Determine the (X, Y) coordinate at the center of the cell enclosing the given text.  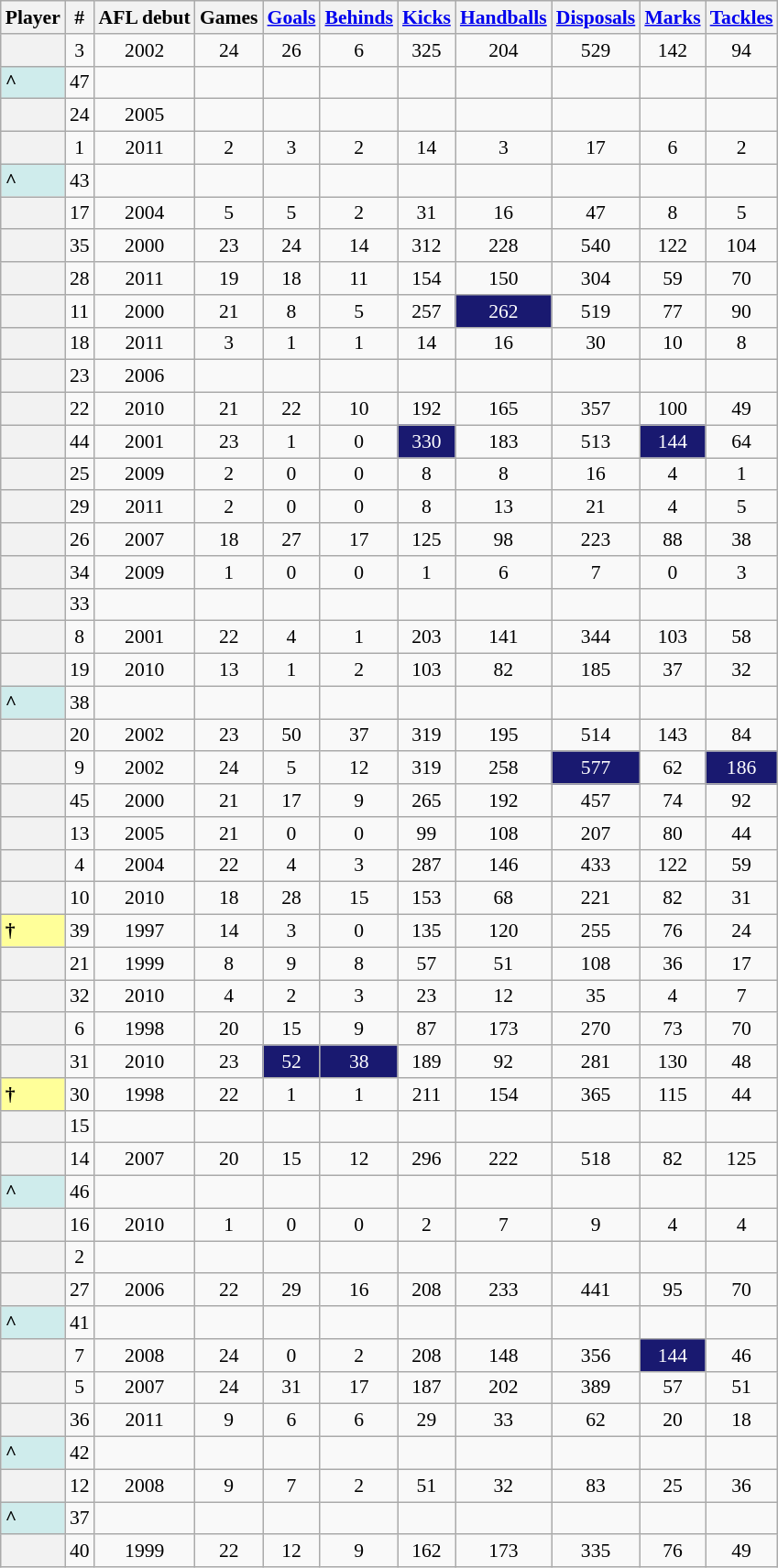
Kicks (427, 17)
304 (596, 278)
287 (427, 866)
540 (596, 246)
135 (427, 931)
357 (596, 409)
207 (596, 833)
77 (673, 311)
100 (673, 409)
Handballs (504, 17)
104 (742, 246)
115 (673, 1094)
258 (504, 768)
Behinds (359, 17)
Disposals (596, 17)
223 (596, 539)
389 (596, 1388)
143 (673, 735)
1997 (145, 931)
433 (596, 866)
514 (596, 735)
356 (596, 1356)
95 (673, 1290)
90 (742, 311)
39 (80, 931)
146 (504, 866)
335 (596, 1552)
262 (504, 311)
130 (673, 1062)
186 (742, 768)
325 (427, 50)
120 (504, 931)
211 (427, 1094)
74 (673, 800)
99 (427, 833)
68 (504, 898)
165 (504, 409)
58 (742, 637)
344 (596, 637)
183 (504, 441)
577 (596, 768)
Games (229, 17)
43 (80, 180)
519 (596, 311)
233 (504, 1290)
Tackles (742, 17)
203 (427, 637)
330 (427, 441)
185 (596, 670)
189 (427, 1062)
52 (291, 1062)
153 (427, 898)
204 (504, 50)
513 (596, 441)
296 (427, 1160)
518 (596, 1160)
270 (596, 1029)
80 (673, 833)
257 (427, 311)
64 (742, 441)
162 (427, 1552)
94 (742, 50)
Player (33, 17)
228 (504, 246)
87 (427, 1029)
Marks (673, 17)
365 (596, 1094)
457 (596, 800)
42 (80, 1454)
312 (427, 246)
195 (504, 735)
222 (504, 1160)
281 (596, 1062)
45 (80, 800)
Goals (291, 17)
48 (742, 1062)
98 (504, 539)
# (80, 17)
88 (673, 539)
83 (596, 1486)
265 (427, 800)
150 (504, 278)
AFL debut (145, 17)
142 (673, 50)
202 (504, 1388)
34 (80, 572)
50 (291, 735)
73 (673, 1029)
41 (80, 1323)
187 (427, 1388)
255 (596, 931)
84 (742, 735)
441 (596, 1290)
40 (80, 1552)
221 (596, 898)
148 (504, 1356)
529 (596, 50)
141 (504, 637)
